Locate the cell with the specified text and output its [x, y] center coordinate. 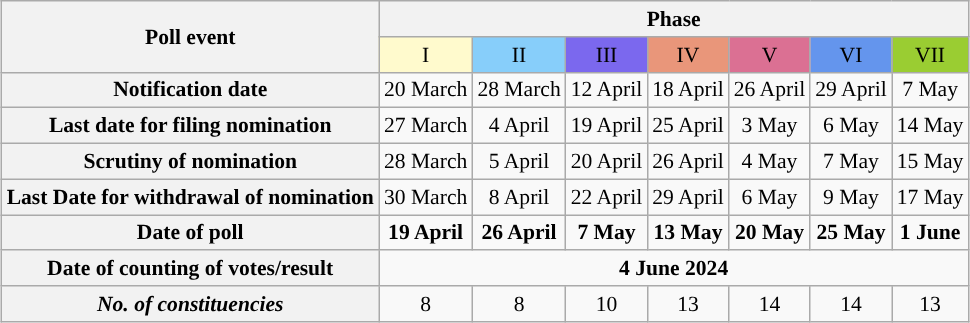
4 June 2024 [674, 268]
Poll event [190, 36]
25 April [688, 126]
Last Date for withdrawal of nomination [190, 197]
20 March [426, 90]
Last date for filing nomination [190, 126]
14 May [930, 126]
8 April [518, 197]
4 May [770, 161]
II [518, 54]
Scrutiny of nomination [190, 161]
1 June [930, 232]
V [770, 54]
5 April [518, 161]
Date of poll [190, 232]
20 May [770, 232]
17 May [930, 197]
IV [688, 54]
25 May [850, 232]
9 May [850, 197]
Phase [674, 19]
10 [606, 304]
VII [930, 54]
20 April [606, 161]
Notification date [190, 90]
No. of constituencies [190, 304]
VI [850, 54]
Date of counting of votes/result [190, 268]
12 April [606, 90]
27 March [426, 126]
I [426, 54]
13 May [688, 232]
4 April [518, 126]
18 April [688, 90]
III [606, 54]
22 April [606, 197]
30 March [426, 197]
15 May [930, 161]
3 May [770, 126]
